Find where the given text appears and provide that cell's center as (x, y) coordinate. 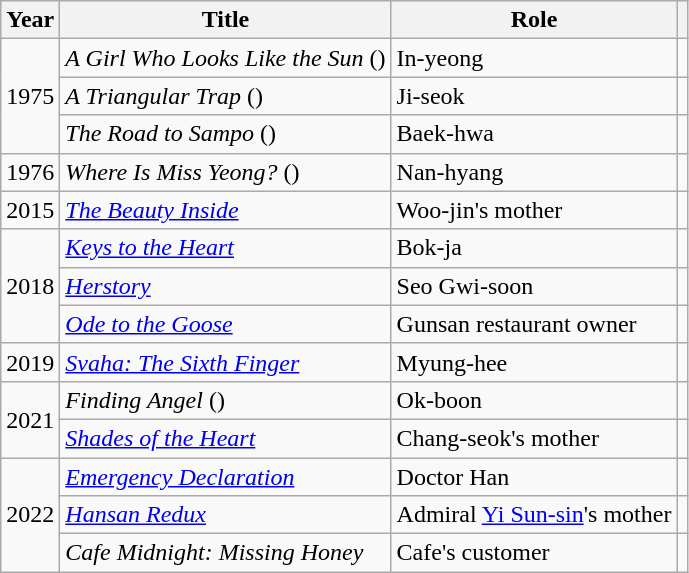
Svaha: The Sixth Finger (226, 362)
2021 (30, 419)
Doctor Han (534, 477)
Emergency Declaration (226, 477)
Ode to the Goose (226, 324)
Seo Gwi-soon (534, 286)
Admiral Yi Sun-sin's mother (534, 515)
Cafe's customer (534, 553)
2022 (30, 515)
Where Is Miss Yeong? () (226, 172)
Finding Angel () (226, 400)
Cafe Midnight: Missing Honey (226, 553)
Year (30, 20)
In-yeong (534, 58)
Herstory (226, 286)
2015 (30, 210)
Hansan Redux (226, 515)
Chang-seok's mother (534, 438)
Role (534, 20)
2018 (30, 286)
The Beauty Inside (226, 210)
A Triangular Trap () (226, 96)
Bok-ja (534, 248)
Shades of the Heart (226, 438)
Gunsan restaurant owner (534, 324)
Woo-jin's mother (534, 210)
Nan-hyang (534, 172)
Baek-hwa (534, 134)
The Road to Sampo () (226, 134)
Ji-seok (534, 96)
1976 (30, 172)
Title (226, 20)
Myung-hee (534, 362)
A Girl Who Looks Like the Sun () (226, 58)
1975 (30, 96)
2019 (30, 362)
Keys to the Heart (226, 248)
Ok-boon (534, 400)
